Locate the cell with the specified text and output its (X, Y) center coordinate. 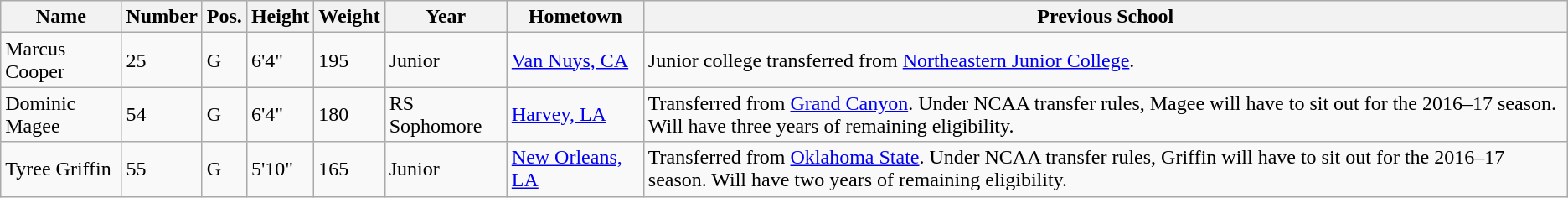
165 (349, 169)
Weight (349, 17)
Height (280, 17)
5'10" (280, 169)
New Orleans, LA (575, 169)
Junior college transferred from Northeastern Junior College. (1106, 60)
Pos. (224, 17)
54 (162, 114)
Dominic Magee (61, 114)
Number (162, 17)
Previous School (1106, 17)
55 (162, 169)
Year (446, 17)
180 (349, 114)
Hometown (575, 17)
Name (61, 17)
Tyree Griffin (61, 169)
Marcus Cooper (61, 60)
RS Sophomore (446, 114)
195 (349, 60)
Van Nuys, CA (575, 60)
25 (162, 60)
Harvey, LA (575, 114)
